Capture the cell that displays the provided text and extract its (X, Y) central coordinate. 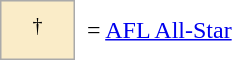
† (38, 30)
